From the cell containing the given text, extract its center point as [X, Y] coordinate. 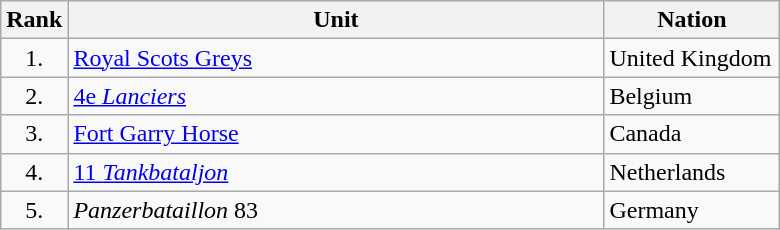
Germany [692, 210]
Unit [336, 20]
Royal Scots Greys [336, 58]
United Kingdom [692, 58]
Canada [692, 134]
Nation [692, 20]
11 Tankbataljon [336, 172]
3. [34, 134]
4e Lanciers [336, 96]
Rank [34, 20]
Belgium [692, 96]
Netherlands [692, 172]
1. [34, 58]
5. [34, 210]
Panzerbataillon 83 [336, 210]
4. [34, 172]
2. [34, 96]
Fort Garry Horse [336, 134]
